Return [X, Y] of the center of cell containing provided text 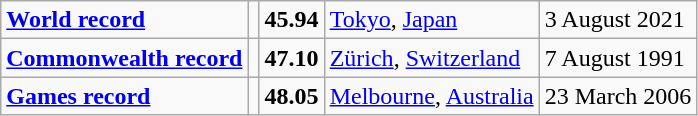
7 August 1991 [618, 58]
3 August 2021 [618, 20]
48.05 [292, 96]
Melbourne, Australia [432, 96]
Zürich, Switzerland [432, 58]
Games record [124, 96]
23 March 2006 [618, 96]
47.10 [292, 58]
World record [124, 20]
Tokyo, Japan [432, 20]
45.94 [292, 20]
Commonwealth record [124, 58]
